Detect which cell encompasses the target text, then output its (X, Y) center coordinate. 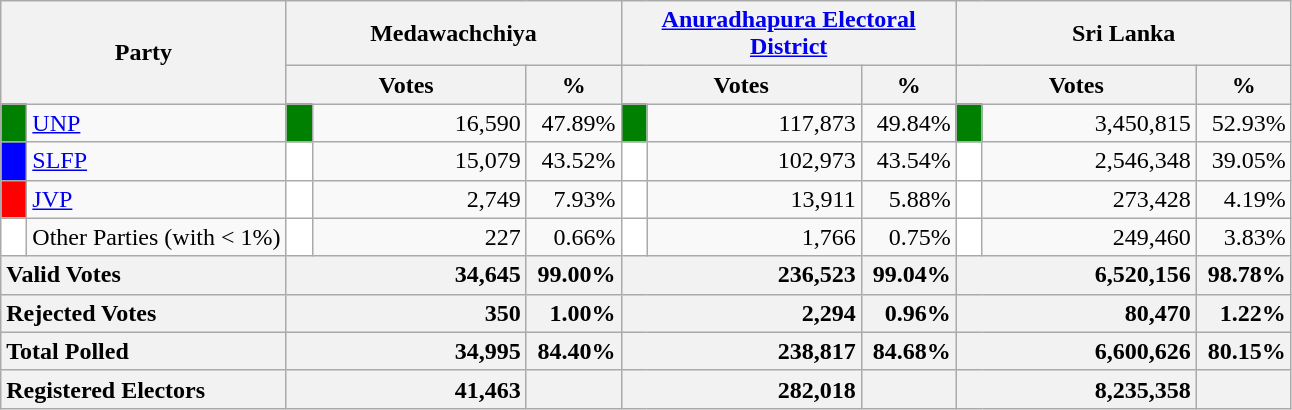
1.00% (574, 313)
6,600,626 (1076, 351)
99.00% (574, 275)
84.40% (574, 351)
80,470 (1076, 313)
Medawachchiya (454, 34)
1.22% (1244, 313)
0.66% (574, 237)
Party (144, 52)
236,523 (741, 275)
Sri Lanka (1124, 34)
43.52% (574, 161)
JVP (156, 199)
41,463 (406, 389)
UNP (156, 123)
282,018 (741, 389)
Anuradhapura Electoral District (788, 34)
249,460 (1089, 237)
13,911 (754, 199)
238,817 (741, 351)
7.93% (574, 199)
3,450,815 (1089, 123)
2,749 (419, 199)
3.83% (1244, 237)
99.04% (908, 275)
39.05% (1244, 161)
4.19% (1244, 199)
6,520,156 (1076, 275)
15,079 (419, 161)
273,428 (1089, 199)
117,873 (754, 123)
80.15% (1244, 351)
8,235,358 (1076, 389)
102,973 (754, 161)
5.88% (908, 199)
98.78% (1244, 275)
16,590 (419, 123)
47.89% (574, 123)
49.84% (908, 123)
34,645 (406, 275)
227 (419, 237)
84.68% (908, 351)
Other Parties (with < 1%) (156, 237)
0.96% (908, 313)
Valid Votes (144, 275)
350 (406, 313)
0.75% (908, 237)
34,995 (406, 351)
52.93% (1244, 123)
Registered Electors (144, 389)
1,766 (754, 237)
Rejected Votes (144, 313)
2,294 (741, 313)
SLFP (156, 161)
43.54% (908, 161)
Total Polled (144, 351)
2,546,348 (1089, 161)
